Return [X, Y] of the center of cell containing provided text 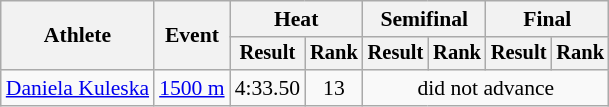
Daniela Kuleska [78, 88]
1500 m [192, 88]
Event [192, 36]
4:33.50 [268, 88]
Final [548, 19]
13 [334, 88]
Athlete [78, 36]
Heat [296, 19]
Semifinal [424, 19]
did not advance [486, 88]
